For the text-containing cell, return its midpoint in (x, y) coordinate format. 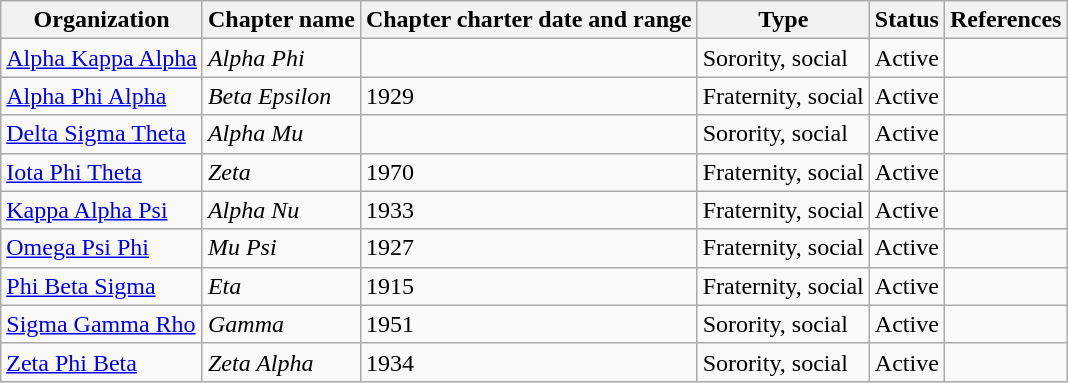
Gamma (281, 324)
Sigma Gamma Rho (102, 324)
Alpha Nu (281, 210)
Zeta Alpha (281, 362)
Organization (102, 20)
Type (783, 20)
1970 (528, 172)
Omega Psi Phi (102, 248)
Kappa Alpha Psi (102, 210)
1933 (528, 210)
Eta (281, 286)
Alpha Phi Alpha (102, 96)
Zeta (281, 172)
Chapter name (281, 20)
Zeta Phi Beta (102, 362)
1934 (528, 362)
References (1006, 20)
Chapter charter date and range (528, 20)
1929 (528, 96)
Beta Epsilon (281, 96)
1951 (528, 324)
Delta Sigma Theta (102, 134)
1915 (528, 286)
Iota Phi Theta (102, 172)
Alpha Phi (281, 58)
Status (906, 20)
Alpha Kappa Alpha (102, 58)
Mu Psi (281, 248)
1927 (528, 248)
Alpha Mu (281, 134)
Phi Beta Sigma (102, 286)
